Output the [X, Y] coordinate of the center of the cell containing the given text.  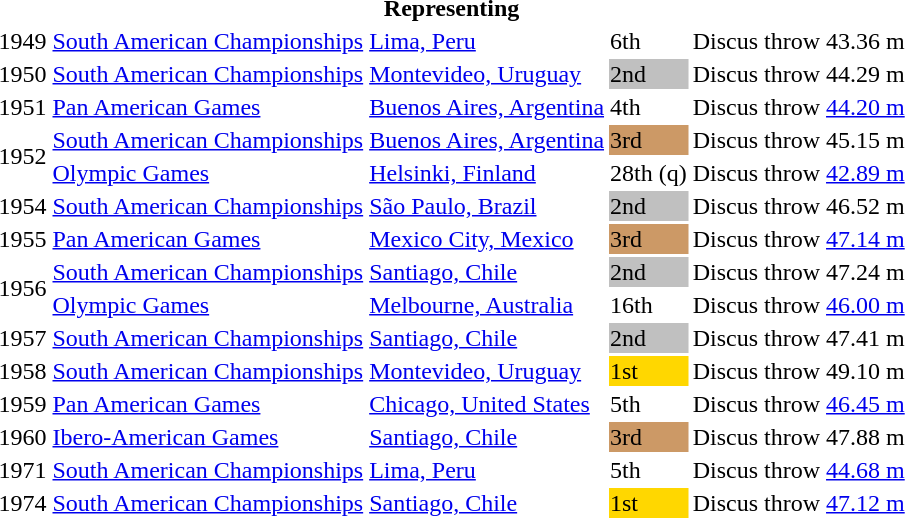
28th (q) [649, 173]
4th [649, 107]
Melbourne, Australia [487, 305]
Chicago, United States [487, 404]
16th [649, 305]
Mexico City, Mexico [487, 239]
6th [649, 41]
Helsinki, Finland [487, 173]
Ibero-American Games [208, 437]
São Paulo, Brazil [487, 206]
